Search for the cell housing the specified text and yield its (x, y) center coordinate. 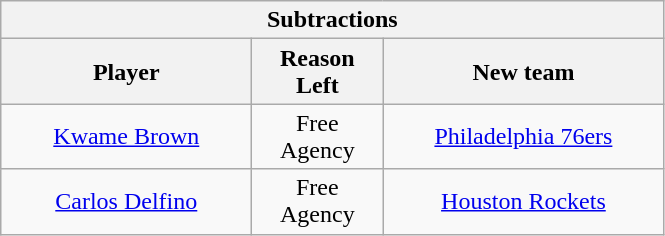
Reason Left (318, 72)
Subtractions (332, 20)
Houston Rockets (524, 202)
Philadelphia 76ers (524, 136)
Carlos Delfino (126, 202)
New team (524, 72)
Player (126, 72)
Kwame Brown (126, 136)
